Pinpoint the cell where the given text exists, returning its [x, y] midpoint coordinate. 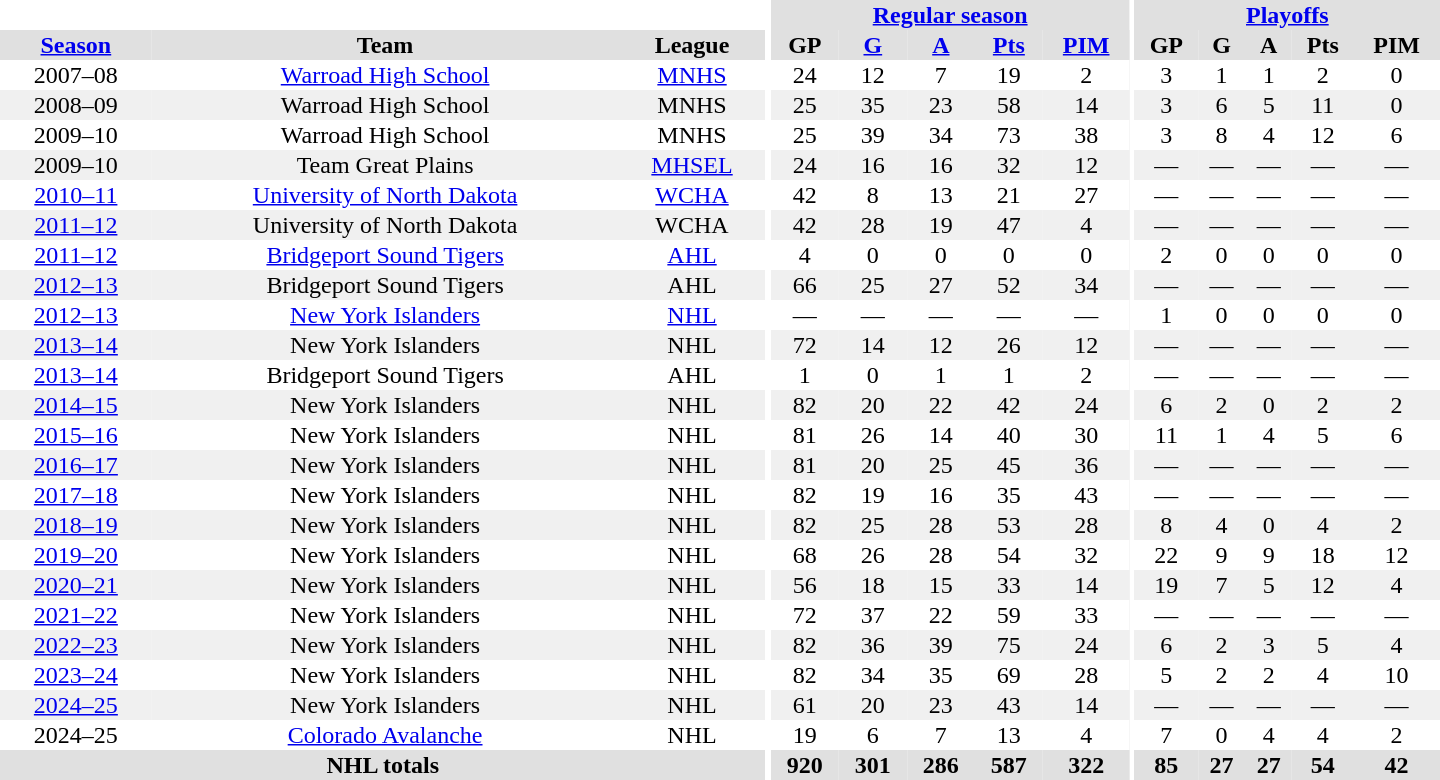
85 [1166, 765]
2010–11 [76, 195]
Season [76, 45]
2008–09 [76, 105]
286 [941, 765]
301 [873, 765]
League [692, 45]
2022–23 [76, 645]
2016–17 [76, 465]
40 [1009, 435]
920 [805, 765]
Team Great Plains [386, 165]
Team [386, 45]
322 [1086, 765]
2020–21 [76, 585]
2007–08 [76, 75]
15 [941, 585]
58 [1009, 105]
52 [1009, 285]
68 [805, 555]
59 [1009, 615]
10 [1396, 675]
587 [1009, 765]
MHSEL [692, 165]
2019–20 [76, 555]
2021–22 [76, 615]
47 [1009, 225]
69 [1009, 675]
73 [1009, 135]
30 [1086, 435]
37 [873, 615]
21 [1009, 195]
2014–15 [76, 405]
Colorado Avalanche [386, 735]
2015–16 [76, 435]
38 [1086, 135]
53 [1009, 525]
61 [805, 705]
2018–19 [76, 525]
66 [805, 285]
56 [805, 585]
NHL totals [383, 765]
75 [1009, 645]
Regular season [950, 15]
45 [1009, 465]
Playoffs [1288, 15]
2023–24 [76, 675]
2017–18 [76, 495]
